Search for the cell housing the specified text and yield its [X, Y] center coordinate. 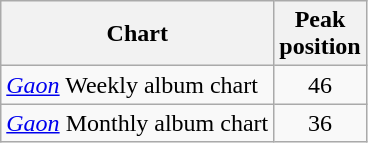
Chart [138, 34]
Peakposition [320, 34]
Gaon Weekly album chart [138, 85]
Gaon Monthly album chart [138, 123]
36 [320, 123]
46 [320, 85]
